Locate the cell with the specified text and output its (x, y) center coordinate. 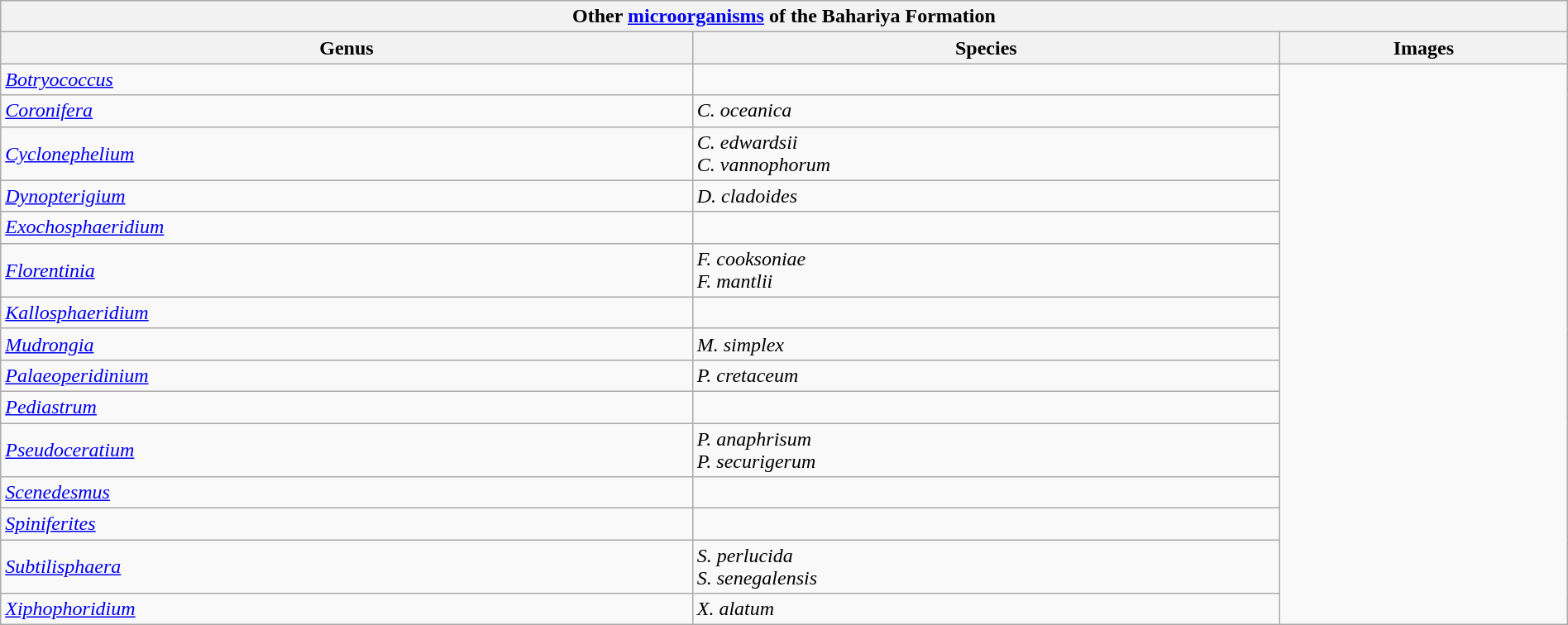
Pseudoceratium (347, 450)
D. cladoides (986, 196)
Mudrongia (347, 344)
Dynopterigium (347, 196)
C. oceanica (986, 111)
Cyclonephelium (347, 154)
Botryococcus (347, 79)
Other microorganisms of the Bahariya Formation (784, 17)
S. perlucidaS. senegalensis (986, 567)
Subtilisphaera (347, 567)
Species (986, 48)
X. alatum (986, 609)
Florentinia (347, 270)
F. cooksoniaeF. mantlii (986, 270)
Genus (347, 48)
Coronifera (347, 111)
C. edwardsiiC. vannophorum (986, 154)
P. cretaceum (986, 375)
P. anaphrisumP. securigerum (986, 450)
Palaeoperidinium (347, 375)
Exochosphaeridium (347, 227)
Scenedesmus (347, 493)
M. simplex (986, 344)
Pediastrum (347, 407)
Xiphophoridium (347, 609)
Spiniferites (347, 524)
Kallosphaeridium (347, 312)
Images (1423, 48)
